Locate the cell with the specified text and output its (x, y) center coordinate. 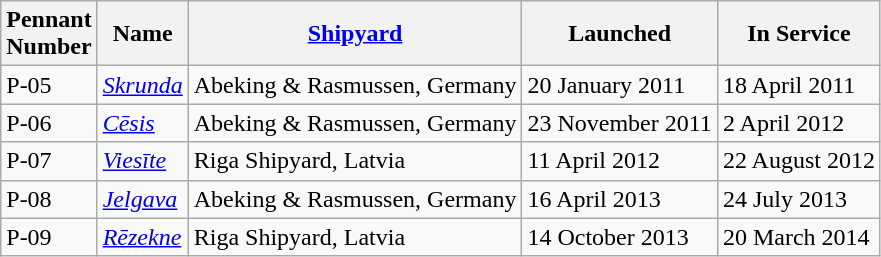
23 November 2011 (620, 123)
16 April 2013 (620, 199)
18 April 2011 (798, 85)
Viesīte (142, 161)
11 April 2012 (620, 161)
Cēsis (142, 123)
20 March 2014 (798, 237)
P-08 (49, 199)
20 January 2011 (620, 85)
P-07 (49, 161)
Skrunda (142, 85)
22 August 2012 (798, 161)
Shipyard (355, 34)
14 October 2013 (620, 237)
PennantNumber (49, 34)
P-05 (49, 85)
Rēzekne (142, 237)
In Service (798, 34)
2 April 2012 (798, 123)
P-09 (49, 237)
Launched (620, 34)
P-06 (49, 123)
24 July 2013 (798, 199)
Jelgava (142, 199)
Name (142, 34)
